Pinpoint the cell where the given text exists, returning its [X, Y] midpoint coordinate. 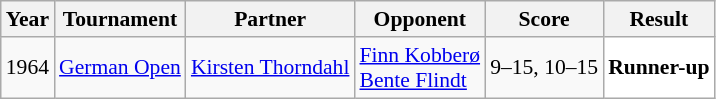
Kirsten Thorndahl [270, 68]
Result [658, 19]
Score [544, 19]
Finn Kobberø Bente Flindt [420, 68]
Year [28, 19]
9–15, 10–15 [544, 68]
Tournament [120, 19]
Opponent [420, 19]
1964 [28, 68]
Partner [270, 19]
Runner-up [658, 68]
German Open [120, 68]
